Find where the given text appears and provide that cell's center as (X, Y) coordinate. 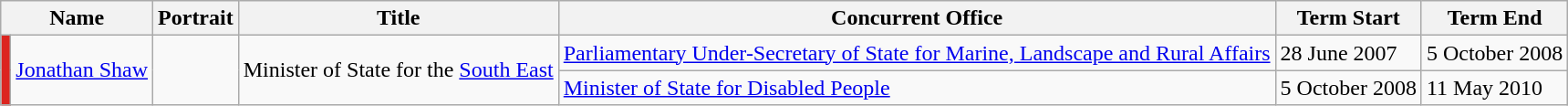
Term End (1494, 18)
Concurrent Office (917, 18)
Parliamentary Under-Secretary of State for Marine, Landscape and Rural Affairs (917, 53)
Portrait (196, 18)
28 June 2007 (1348, 53)
Minister of State for Disabled People (917, 88)
Name (77, 18)
Term Start (1348, 18)
Jonathan Shaw (82, 70)
Minister of State for the South East (398, 70)
Title (398, 18)
11 May 2010 (1494, 88)
